Search for the cell housing the specified text and yield its [x, y] center coordinate. 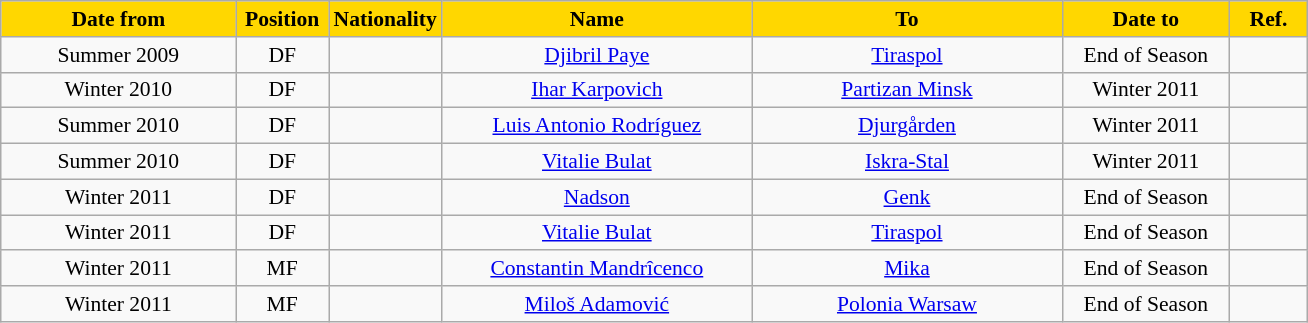
Date from [118, 19]
Ihar Karpovich [597, 90]
Winter 2010 [118, 90]
Partizan Minsk [907, 90]
To [907, 19]
Ref. [1269, 19]
Polonia Warsaw [907, 304]
Position [282, 19]
Date to [1146, 19]
Djibril Paye [597, 55]
Genk [907, 197]
Mika [907, 269]
Miloš Adamović [597, 304]
Constantin Mandrîcenco [597, 269]
Iskra-Stal [907, 162]
Djurgården [907, 126]
Nationality [384, 19]
Nadson [597, 197]
Luis Antonio Rodríguez [597, 126]
Name [597, 19]
Summer 2009 [118, 55]
